Capture the cell that displays the provided text and extract its (x, y) central coordinate. 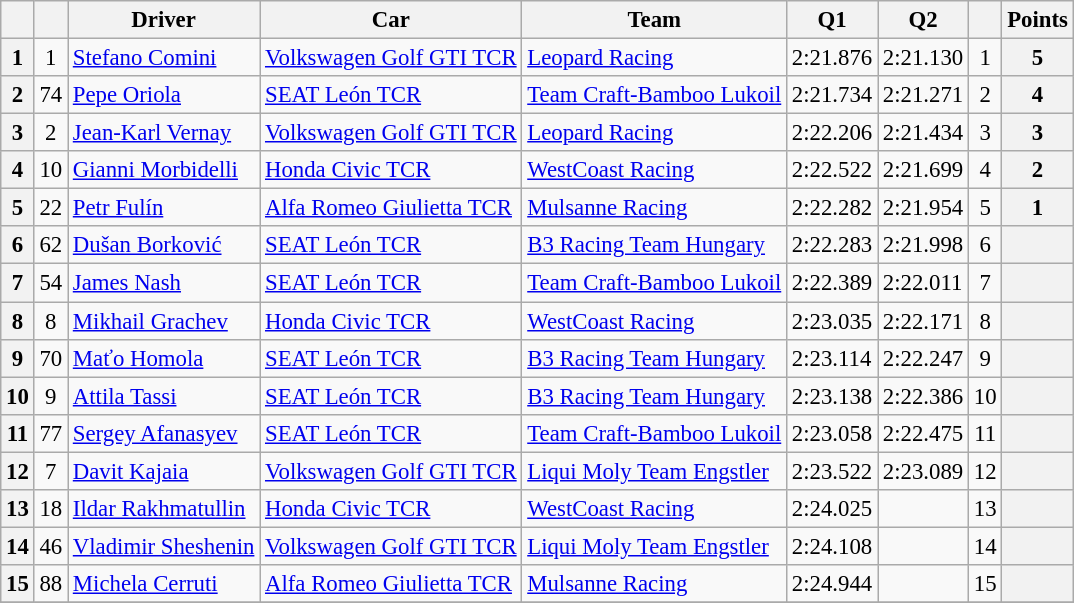
Petr Fulín (164, 208)
2:24.025 (832, 509)
77 (50, 433)
2:23.114 (832, 358)
Team (654, 20)
Points (1038, 20)
18 (50, 509)
Q1 (832, 20)
54 (50, 283)
Mikhail Grachev (164, 321)
Dušan Borković (164, 245)
2:22.171 (924, 321)
22 (50, 208)
Car (391, 20)
2:22.282 (832, 208)
Attila Tassi (164, 396)
2:22.206 (832, 133)
Stefano Comini (164, 58)
2:22.522 (832, 170)
2:21.734 (832, 95)
Maťo Homola (164, 358)
74 (50, 95)
2:24.108 (832, 546)
2:21.954 (924, 208)
James Nash (164, 283)
2:23.058 (832, 433)
Driver (164, 20)
Vladimir Sheshenin (164, 546)
2:22.011 (924, 283)
Michela Cerruti (164, 584)
Ildar Rakhmatullin (164, 509)
2:22.389 (832, 283)
Jean-Karl Vernay (164, 133)
2:22.283 (832, 245)
2:23.035 (832, 321)
Davit Kajaia (164, 471)
2:22.475 (924, 433)
2:23.522 (832, 471)
Gianni Morbidelli (164, 170)
70 (50, 358)
Sergey Afanasyev (164, 433)
2:21.434 (924, 133)
2:21.998 (924, 245)
2:22.247 (924, 358)
2:23.138 (832, 396)
2:21.271 (924, 95)
2:24.944 (832, 584)
2:23.089 (924, 471)
2:22.386 (924, 396)
62 (50, 245)
88 (50, 584)
2:21.130 (924, 58)
Pepe Oriola (164, 95)
Q2 (924, 20)
46 (50, 546)
2:21.876 (832, 58)
2:21.699 (924, 170)
